Pinpoint the cell where the given text exists, returning its [X, Y] midpoint coordinate. 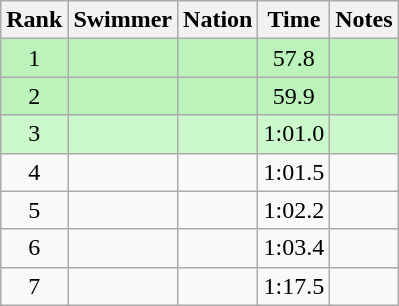
5 [34, 210]
4 [34, 172]
1:01.5 [294, 172]
Time [294, 20]
Swimmer [123, 20]
1:01.0 [294, 134]
1:17.5 [294, 286]
1:02.2 [294, 210]
Nation [218, 20]
2 [34, 96]
1:03.4 [294, 248]
Rank [34, 20]
7 [34, 286]
59.9 [294, 96]
1 [34, 58]
57.8 [294, 58]
6 [34, 248]
3 [34, 134]
Notes [364, 20]
